Output the (x, y) coordinate of the center of the cell containing the given text.  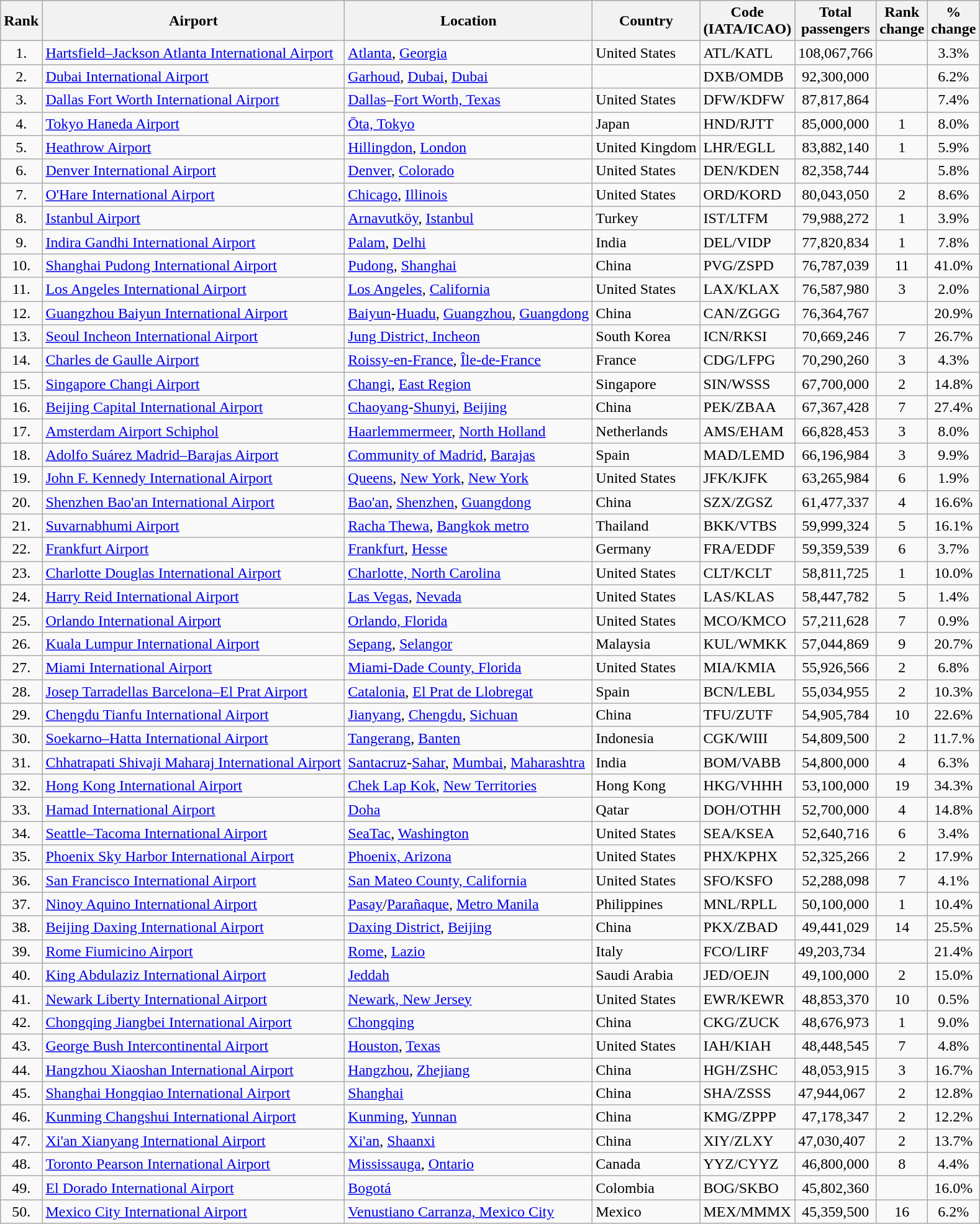
FRA/EDDF (748, 549)
FCO/LIRF (748, 951)
14. (21, 360)
Hong Kong (646, 786)
Shanghai (468, 1094)
48,053,915 (836, 1069)
79,988,272 (836, 218)
ICN/RKSI (748, 337)
CLT/KCLT (748, 573)
BOM/VABB (748, 762)
Suvarnabhumi Airport (194, 526)
Saudi Arabia (646, 975)
57,044,869 (836, 644)
Italy (646, 951)
DEL/VIDP (748, 242)
20. (21, 502)
8.6% (954, 194)
48,448,545 (836, 1046)
6. (21, 171)
DEN/KDEN (748, 171)
32. (21, 786)
Hartsfield–Jackson Atlanta International Airport (194, 53)
Dallas Fort Worth International Airport (194, 100)
Tokyo Haneda Airport (194, 124)
SIN/WSSS (748, 384)
Newark Liberty International Airport (194, 998)
Miami-Dade County, Florida (468, 667)
3. (21, 100)
SZX/ZGSZ (748, 502)
7. (21, 194)
14 (902, 928)
21.4% (954, 951)
Hillingdon, London (468, 147)
53,100,000 (836, 786)
YYZ/CYYZ (748, 1164)
11. (21, 289)
5. (21, 147)
17. (21, 431)
United Kingdom (646, 147)
76,787,039 (836, 265)
Charlotte Douglas International Airport (194, 573)
Denver, Colorado (468, 171)
ORD/KORD (748, 194)
47. (21, 1141)
85,000,000 (836, 124)
16.7% (954, 1069)
108,067,766 (836, 53)
Airport (194, 21)
EWR/KEWR (748, 998)
4.8% (954, 1046)
52,700,000 (836, 810)
83,882,140 (836, 147)
Kunming Changshui International Airport (194, 1117)
Thailand (646, 526)
3.7% (954, 549)
Santacruz-Sahar, Mumbai, Maharashtra (468, 762)
Jianyang, Chengdu, Sichuan (468, 715)
49. (21, 1188)
46,800,000 (836, 1164)
48,853,370 (836, 998)
Colombia (646, 1188)
54,800,000 (836, 762)
Jeddah (468, 975)
Harry Reid International Airport (194, 596)
Chhatrapati Shivaji Maharaj International Airport (194, 762)
Miami International Airport (194, 667)
20.9% (954, 313)
13.7% (954, 1141)
11.7.% (954, 739)
Soekarno–Hatta International Airport (194, 739)
15.0% (954, 975)
Sepang, Selangor (468, 644)
Mexico (646, 1212)
16. (21, 408)
28. (21, 692)
Heathrow Airport (194, 147)
CKG/ZUCK (748, 1022)
59,999,324 (836, 526)
HKG/VHHH (748, 786)
Toronto Pearson International Airport (194, 1164)
Bao'an, Shenzhen, Guangdong (468, 502)
40. (21, 975)
BKK/VTBS (748, 526)
35. (21, 857)
KMG/ZPPP (748, 1117)
King Abdulaziz International Airport (194, 975)
26.7% (954, 337)
Japan (646, 124)
Las Vegas, Nevada (468, 596)
9 (902, 644)
Arnavutköy, Istanbul (468, 218)
LAX/KLAX (748, 289)
Los Angeles, California (468, 289)
1.9% (954, 478)
HND/RJTT (748, 124)
6.3% (954, 762)
47,030,407 (836, 1141)
0.9% (954, 620)
John F. Kennedy International Airport (194, 478)
3.3% (954, 53)
10.0% (954, 573)
CDG/LFPG (748, 360)
34.3% (954, 786)
DFW/KDFW (748, 100)
Beijing Capital International Airport (194, 408)
France (646, 360)
18. (21, 455)
Charles de Gaulle Airport (194, 360)
San Francisco International Airport (194, 880)
7.8% (954, 242)
IAH/KIAH (748, 1046)
4.3% (954, 360)
3.4% (954, 833)
Shanghai Pudong International Airport (194, 265)
BOG/SKBO (748, 1188)
33. (21, 810)
Philippines (646, 904)
Frankfurt, Hesse (468, 549)
Rome, Lazio (468, 951)
Orlando International Airport (194, 620)
36. (21, 880)
MEX/MMMX (748, 1212)
Bogotá (468, 1188)
Haarlemmermeer, North Holland (468, 431)
10.3% (954, 692)
46. (21, 1117)
Turkey (646, 218)
8. (21, 218)
South Korea (646, 337)
SHA/ZSSS (748, 1094)
DOH/OTHH (748, 810)
TFU/ZUTF (748, 715)
LHR/EGLL (748, 147)
Charlotte, North Carolina (468, 573)
Mississauga, Ontario (468, 1164)
PVG/ZSPD (748, 265)
Location (468, 21)
Community of Madrid, Barajas (468, 455)
LAS/KLAS (748, 596)
49,203,734 (836, 951)
George Bush Intercontinental Airport (194, 1046)
Kuala Lumpur International Airport (194, 644)
44. (21, 1069)
Catalonia, El Prat de Llobregat (468, 692)
61,477,337 (836, 502)
PKX/ZBAD (748, 928)
70,669,246 (836, 337)
1.4% (954, 596)
16.1% (954, 526)
31. (21, 762)
20.7% (954, 644)
Indira Gandhi International Airport (194, 242)
Racha Thewa, Bangkok metro (468, 526)
Shanghai Hongqiao International Airport (194, 1094)
SeaTac, Washington (468, 833)
16.0% (954, 1188)
Tangerang, Banten (468, 739)
Pasay/Parañaque, Metro Manila (468, 904)
Dubai International Airport (194, 76)
67,700,000 (836, 384)
19. (21, 478)
2. (21, 76)
BCN/LEBL (748, 692)
Phoenix, Arizona (468, 857)
16 (902, 1212)
41. (21, 998)
SEA/KSEA (748, 833)
48,676,973 (836, 1022)
2.0% (954, 289)
70,290,260 (836, 360)
Germany (646, 549)
13. (21, 337)
37. (21, 904)
24. (21, 596)
9.0% (954, 1022)
Kunming, Yunnan (468, 1117)
Palam, Delhi (468, 242)
Chek Lap Kok, New Territories (468, 786)
12.8% (954, 1094)
7.4% (954, 100)
66,828,453 (836, 431)
10. (21, 265)
Adolfo Suárez Madrid–Barajas Airport (194, 455)
XIY/ZLXY (748, 1141)
50. (21, 1212)
Jung District, Incheon (468, 337)
Chengdu Tianfu International Airport (194, 715)
47,944,067 (836, 1094)
19 (902, 786)
O'Hare International Airport (194, 194)
38. (21, 928)
Mexico City International Airport (194, 1212)
Shenzhen Bao'an International Airport (194, 502)
39. (21, 951)
Pudong, Shanghai (468, 265)
5.8% (954, 171)
26. (21, 644)
82,358,744 (836, 171)
Istanbul Airport (194, 218)
Totalpassengers (836, 21)
57,211,628 (836, 620)
MAD/LEMD (748, 455)
87,817,864 (836, 100)
52,325,266 (836, 857)
Queens, New York, New York (468, 478)
29. (21, 715)
54,905,784 (836, 715)
34. (21, 833)
MNL/RPLL (748, 904)
22.6% (954, 715)
Hamad International Airport (194, 810)
Newark, New Jersey (468, 998)
45,359,500 (836, 1212)
63,265,984 (836, 478)
Country (646, 21)
MIA/KMIA (748, 667)
45,802,360 (836, 1188)
43. (21, 1046)
55,034,955 (836, 692)
ATL/KATL (748, 53)
49,100,000 (836, 975)
25.5% (954, 928)
Rankchange (902, 21)
11 (902, 265)
SFO/KSFO (748, 880)
55,926,566 (836, 667)
16.6% (954, 502)
Frankfurt Airport (194, 549)
Venustiano Carranza, Mexico City (468, 1212)
Xi'an, Shaanxi (468, 1141)
Dallas–Fort Worth, Texas (468, 100)
Orlando, Florida (468, 620)
Amsterdam Airport Schiphol (194, 431)
El Dorado International Airport (194, 1188)
Malaysia (646, 644)
Chaoyang-Shunyi, Beijing (468, 408)
23. (21, 573)
15. (21, 384)
77,820,834 (836, 242)
42. (21, 1022)
58,447,782 (836, 596)
Indonesia (646, 739)
45. (21, 1094)
Chicago, Illinois (468, 194)
CAN/ZGGG (748, 313)
5.9% (954, 147)
Qatar (646, 810)
58,811,725 (836, 573)
Los Angeles International Airport (194, 289)
MCO/KMCO (748, 620)
9. (21, 242)
Chongqing (468, 1022)
San Mateo County, California (468, 880)
17.9% (954, 857)
59,359,539 (836, 549)
Hong Kong International Airport (194, 786)
Chongqing Jiangbei International Airport (194, 1022)
30. (21, 739)
41.0% (954, 265)
AMS/EHAM (748, 431)
54,809,500 (836, 739)
0.5% (954, 998)
JED/OEJN (748, 975)
92,300,000 (836, 76)
Rank (21, 21)
66,196,984 (836, 455)
52,288,098 (836, 880)
Hangzhou, Zhejiang (468, 1069)
CGK/WIII (748, 739)
52,640,716 (836, 833)
10.4% (954, 904)
9.9% (954, 455)
27.4% (954, 408)
Seattle–Tacoma International Airport (194, 833)
Garhoud, Dubai, Dubai (468, 76)
Singapore Changi Airport (194, 384)
Beijing Daxing International Airport (194, 928)
47,178,347 (836, 1117)
Josep Tarradellas Barcelona–El Prat Airport (194, 692)
Ōta, Tokyo (468, 124)
Baiyun-Huadu, Guangzhou, Guangdong (468, 313)
KUL/WMKK (748, 644)
Doha (468, 810)
Atlanta, Georgia (468, 53)
27. (21, 667)
76,587,980 (836, 289)
%change (954, 21)
Rome Fiumicino Airport (194, 951)
80,043,050 (836, 194)
48. (21, 1164)
3.9% (954, 218)
PEK/ZBAA (748, 408)
76,364,767 (836, 313)
Changi, East Region (468, 384)
21. (21, 526)
67,367,428 (836, 408)
Singapore (646, 384)
Xi'an Xianyang International Airport (194, 1141)
12.2% (954, 1117)
6.8% (954, 667)
49,441,029 (836, 928)
JFK/KJFK (748, 478)
4.1% (954, 880)
12. (21, 313)
Daxing District, Beijing (468, 928)
4.4% (954, 1164)
Roissy-en-France, Île-de-France (468, 360)
Canada (646, 1164)
Guangzhou Baiyun International Airport (194, 313)
PHX/KPHX (748, 857)
Code(IATA/ICAO) (748, 21)
Hangzhou Xiaoshan International Airport (194, 1069)
Phoenix Sky Harbor International Airport (194, 857)
25. (21, 620)
Seoul Incheon International Airport (194, 337)
Ninoy Aquino International Airport (194, 904)
IST/LTFM (748, 218)
HGH/ZSHC (748, 1069)
Denver International Airport (194, 171)
Netherlands (646, 431)
50,100,000 (836, 904)
Houston, Texas (468, 1046)
22. (21, 549)
DXB/OMDB (748, 76)
4. (21, 124)
1. (21, 53)
8 (902, 1164)
